For the text-containing cell, return its midpoint in [x, y] coordinate format. 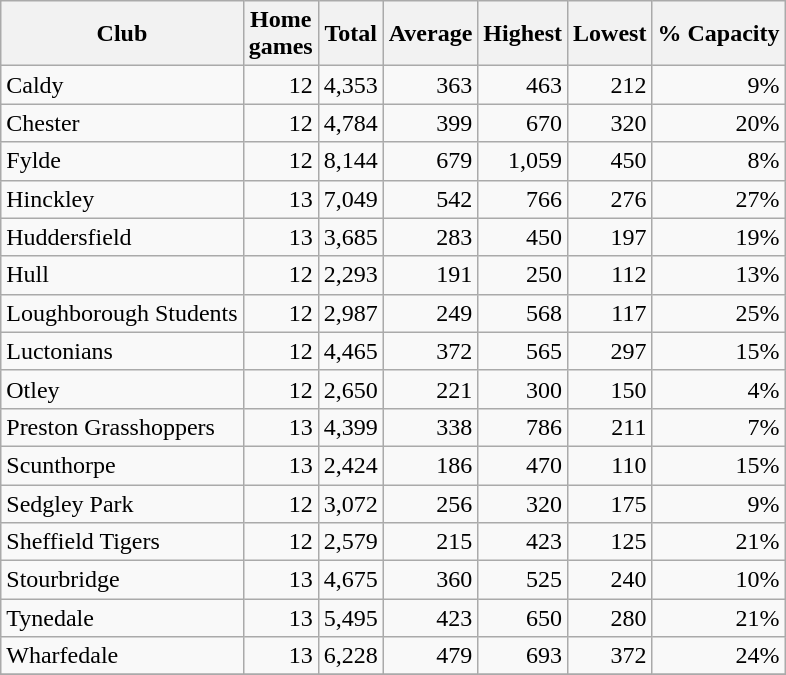
Luctonians [122, 351]
191 [430, 275]
6,228 [350, 656]
4,675 [350, 580]
256 [430, 503]
2,424 [350, 465]
Stourbridge [122, 580]
110 [610, 465]
360 [430, 580]
215 [430, 542]
679 [430, 161]
542 [430, 199]
4,353 [350, 85]
112 [610, 275]
470 [523, 465]
525 [523, 580]
Preston Grasshoppers [122, 427]
7,049 [350, 199]
479 [430, 656]
150 [610, 389]
250 [523, 275]
565 [523, 351]
399 [430, 123]
2,579 [350, 542]
Wharfedale [122, 656]
280 [610, 618]
5,495 [350, 618]
Loughborough Students [122, 313]
276 [610, 199]
1,059 [523, 161]
4,465 [350, 351]
693 [523, 656]
13% [718, 275]
Tynedale [122, 618]
8,144 [350, 161]
297 [610, 351]
Club [122, 34]
3,685 [350, 237]
% Capacity [718, 34]
7% [718, 427]
Total [350, 34]
766 [523, 199]
175 [610, 503]
Highest [523, 34]
4,784 [350, 123]
Homegames [280, 34]
125 [610, 542]
249 [430, 313]
2,987 [350, 313]
Caldy [122, 85]
300 [523, 389]
786 [523, 427]
Sedgley Park [122, 503]
221 [430, 389]
463 [523, 85]
Lowest [610, 34]
2,650 [350, 389]
25% [718, 313]
Average [430, 34]
Hinckley [122, 199]
363 [430, 85]
3,072 [350, 503]
4,399 [350, 427]
568 [523, 313]
186 [430, 465]
338 [430, 427]
650 [523, 618]
Huddersfield [122, 237]
Chester [122, 123]
Scunthorpe [122, 465]
Otley [122, 389]
24% [718, 656]
2,293 [350, 275]
212 [610, 85]
19% [718, 237]
4% [718, 389]
Hull [122, 275]
211 [610, 427]
197 [610, 237]
117 [610, 313]
283 [430, 237]
Sheffield Tigers [122, 542]
Fylde [122, 161]
8% [718, 161]
240 [610, 580]
10% [718, 580]
20% [718, 123]
27% [718, 199]
670 [523, 123]
